Return the (x, y) coordinate for the center point of the cell that contains the specified text.  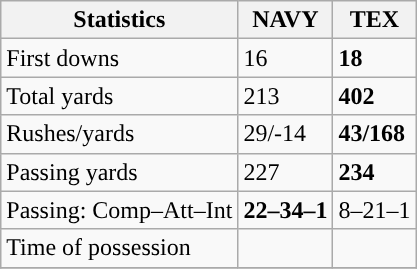
16 (286, 58)
234 (374, 172)
29/-14 (286, 134)
43/168 (374, 134)
18 (374, 58)
Rushes/yards (120, 134)
TEX (374, 20)
Passing yards (120, 172)
22–34–1 (286, 210)
Statistics (120, 20)
227 (286, 172)
Total yards (120, 96)
First downs (120, 58)
402 (374, 96)
213 (286, 96)
Passing: Comp–Att–Int (120, 210)
8–21–1 (374, 210)
Time of possession (120, 248)
NAVY (286, 20)
